For the text-containing cell, return its midpoint in [X, Y] coordinate format. 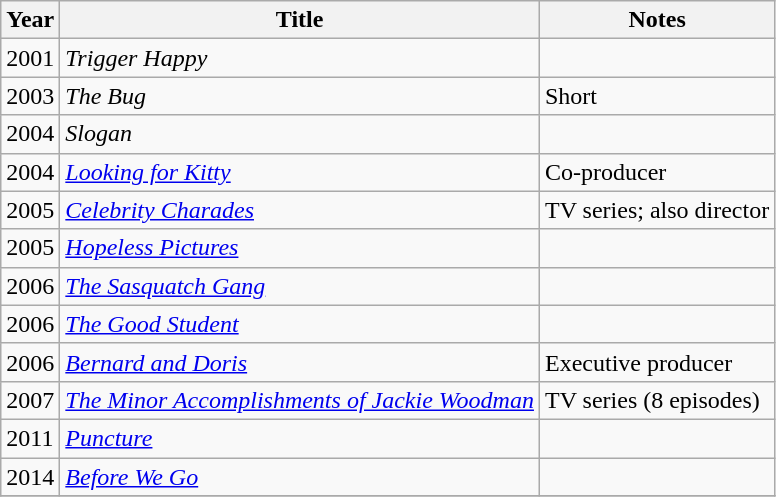
The Sasquatch Gang [300, 286]
Slogan [300, 134]
Short [656, 96]
Celebrity Charades [300, 210]
Title [300, 20]
Before We Go [300, 477]
Trigger Happy [300, 58]
Puncture [300, 438]
Hopeless Pictures [300, 248]
2001 [30, 58]
Notes [656, 20]
Bernard and Doris [300, 362]
2011 [30, 438]
Executive producer [656, 362]
Year [30, 20]
The Good Student [300, 324]
TV series; also director [656, 210]
2003 [30, 96]
Co-producer [656, 172]
2007 [30, 400]
The Bug [300, 96]
2014 [30, 477]
Looking for Kitty [300, 172]
The Minor Accomplishments of Jackie Woodman [300, 400]
TV series (8 episodes) [656, 400]
